Capture the cell that displays the provided text and extract its (x, y) central coordinate. 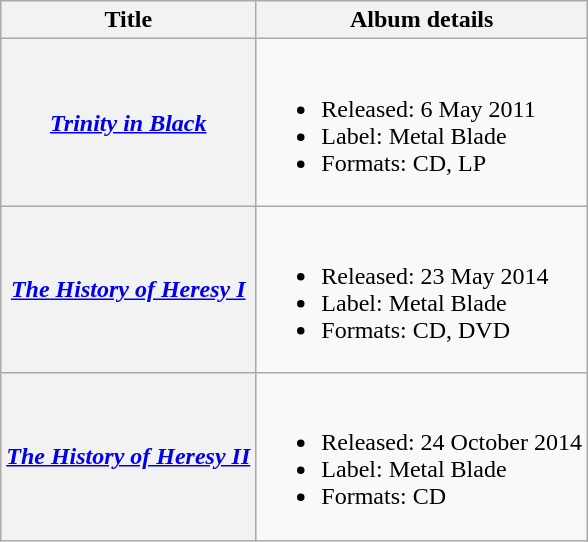
Released: 6 May 2011Label: Metal BladeFormats: CD, LP (422, 122)
The History of Heresy I (128, 290)
Trinity in Black (128, 122)
Album details (422, 20)
Released: 24 October 2014Label: Metal BladeFormats: CD (422, 456)
Released: 23 May 2014Label: Metal BladeFormats: CD, DVD (422, 290)
The History of Heresy II (128, 456)
Title (128, 20)
